Return the [X, Y] coordinate for the center point of the cell that contains the specified text.  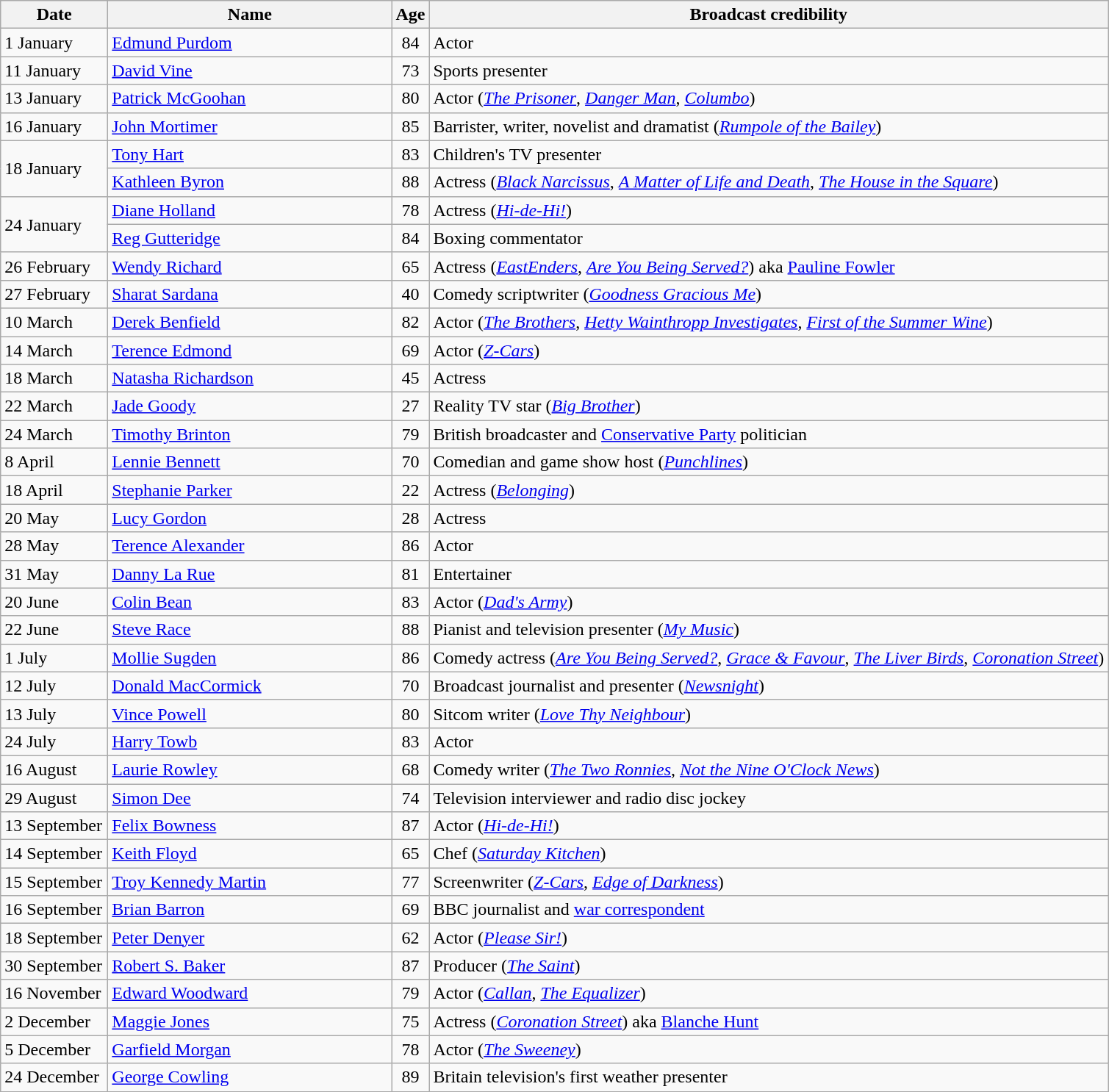
Actress (EastEnders, Are You Being Served?) aka Pauline Fowler [769, 266]
73 [410, 71]
8 April [54, 462]
85 [410, 126]
18 March [54, 378]
Peter Denyer [250, 938]
Brian Barron [250, 910]
24 December [54, 1077]
74 [410, 797]
Actor (The Prisoner, Danger Man, Columbo) [769, 98]
Steve Race [250, 630]
Actor (Callan, The Equalizer) [769, 994]
Sports presenter [769, 71]
28 [410, 518]
14 March [54, 351]
Diane Holland [250, 210]
George Cowling [250, 1077]
Reality TV star (Big Brother) [769, 406]
22 March [54, 406]
20 May [54, 518]
16 January [54, 126]
16 September [54, 910]
Simon Dee [250, 797]
Chef (Saturday Kitchen) [769, 854]
Actress (Coronation Street) aka Blanche Hunt [769, 1021]
Vince Powell [250, 714]
Maggie Jones [250, 1021]
Actress (Black Narcissus, A Matter of Life and Death, The House in the Square) [769, 182]
Colin Bean [250, 602]
Entertainer [769, 574]
28 May [54, 546]
12 July [54, 686]
18 January [54, 168]
Pianist and television presenter (My Music) [769, 630]
John Mortimer [250, 126]
Screenwriter (Z-Cars, Edge of Darkness) [769, 882]
Actress (Hi-de-Hi!) [769, 210]
30 September [54, 966]
Date [54, 15]
27 February [54, 294]
Felix Bowness [250, 826]
22 [410, 490]
British broadcaster and Conservative Party politician [769, 434]
45 [410, 378]
29 August [54, 797]
Terence Edmond [250, 351]
24 March [54, 434]
89 [410, 1077]
Keith Floyd [250, 854]
Comedy writer (The Two Ronnies, Not the Nine O'Clock News) [769, 769]
82 [410, 322]
Edmund Purdom [250, 43]
27 [410, 406]
Sharat Sardana [250, 294]
Actor (Dad's Army) [769, 602]
40 [410, 294]
68 [410, 769]
Actor (The Sweeney) [769, 1049]
Timothy Brinton [250, 434]
Lennie Bennett [250, 462]
Jade Goody [250, 406]
Boxing commentator [769, 238]
Wendy Richard [250, 266]
1 January [54, 43]
81 [410, 574]
15 September [54, 882]
Barrister, writer, novelist and dramatist (Rumpole of the Bailey) [769, 126]
Reg Gutteridge [250, 238]
Comedy scriptwriter (Goodness Gracious Me) [769, 294]
Danny La Rue [250, 574]
1 July [54, 658]
Troy Kennedy Martin [250, 882]
Name [250, 15]
Mollie Sugden [250, 658]
Children's TV presenter [769, 154]
22 June [54, 630]
Kathleen Byron [250, 182]
13 January [54, 98]
Broadcast journalist and presenter (Newsnight) [769, 686]
18 April [54, 490]
Lucy Gordon [250, 518]
16 November [54, 994]
75 [410, 1021]
13 September [54, 826]
Donald MacCormick [250, 686]
Robert S. Baker [250, 966]
Garfield Morgan [250, 1049]
77 [410, 882]
2 December [54, 1021]
Edward Woodward [250, 994]
Terence Alexander [250, 546]
13 July [54, 714]
24 July [54, 741]
24 January [54, 224]
Britain television's first weather presenter [769, 1077]
Stephanie Parker [250, 490]
11 January [54, 71]
31 May [54, 574]
Comedian and game show host (Punchlines) [769, 462]
18 September [54, 938]
Comedy actress (Are You Being Served?, Grace & Favour, The Liver Birds, Coronation Street) [769, 658]
5 December [54, 1049]
Producer (The Saint) [769, 966]
14 September [54, 854]
Actress (Belonging) [769, 490]
Natasha Richardson [250, 378]
Age [410, 15]
20 June [54, 602]
10 March [54, 322]
David Vine [250, 71]
16 August [54, 769]
Television interviewer and radio disc jockey [769, 797]
Actor (Hi-de-Hi!) [769, 826]
Actor (Z-Cars) [769, 351]
BBC journalist and war correspondent [769, 910]
Harry Towb [250, 741]
Patrick McGoohan [250, 98]
Actor (Please Sir!) [769, 938]
Sitcom writer (Love Thy Neighbour) [769, 714]
26 February [54, 266]
62 [410, 938]
Tony Hart [250, 154]
Laurie Rowley [250, 769]
Broadcast credibility [769, 15]
Derek Benfield [250, 322]
Actor (The Brothers, Hetty Wainthropp Investigates, First of the Summer Wine) [769, 322]
